Output the [X, Y] coordinate of the center of the cell containing the given text.  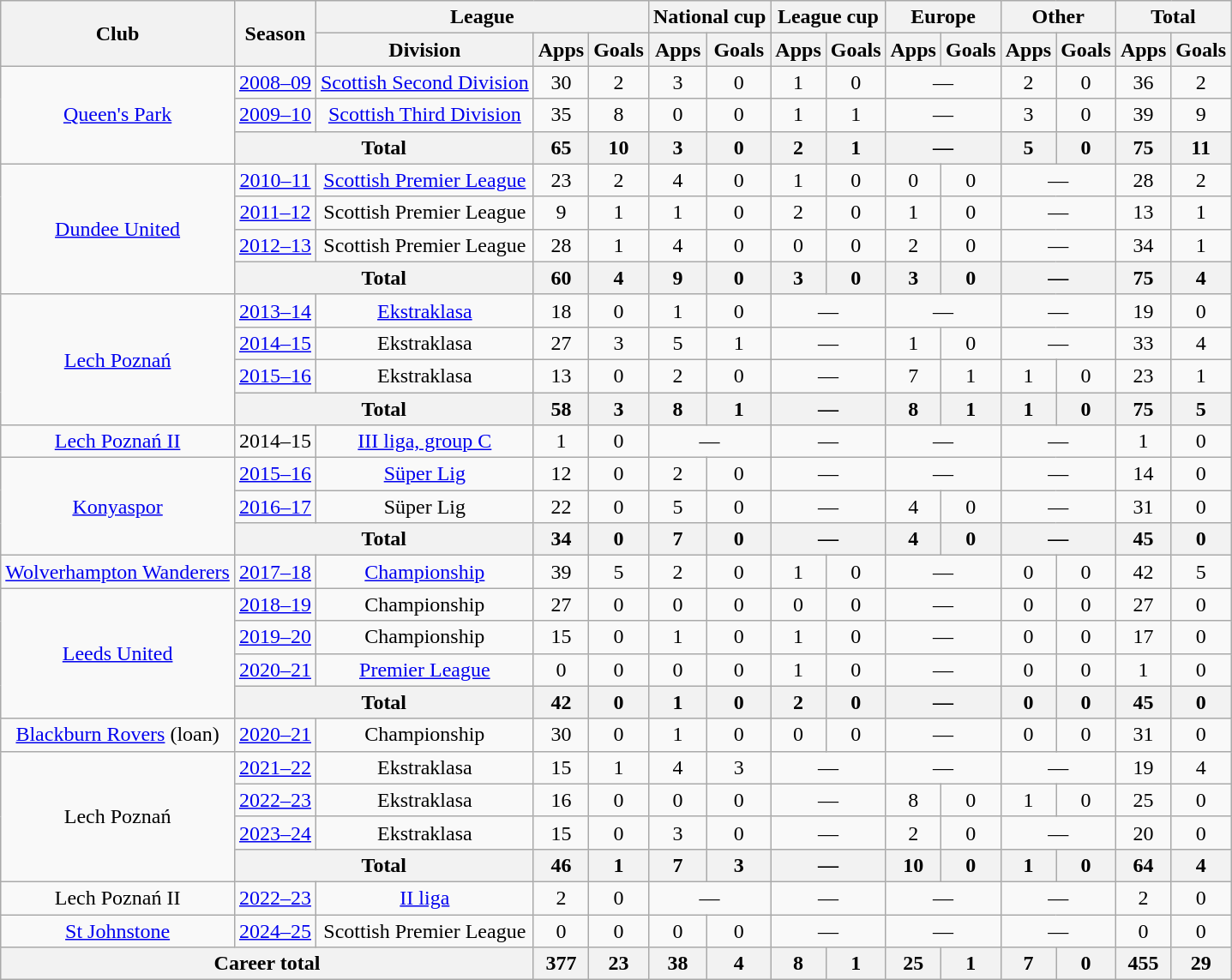
18 [561, 310]
377 [561, 964]
Career total [267, 964]
2024–25 [274, 930]
Konyaspor [118, 507]
Blackburn Rovers (loan) [118, 735]
455 [1143, 964]
Scottish Second Division [424, 82]
III liga, group C [424, 442]
League [482, 17]
12 [561, 474]
60 [561, 278]
35 [561, 115]
Europe [943, 17]
Leeds United [118, 653]
2023–24 [274, 833]
II liga [424, 898]
58 [561, 409]
11 [1201, 147]
Queen's Park [118, 115]
League cup [828, 17]
2008–09 [274, 82]
2018–19 [274, 604]
46 [561, 865]
2011–12 [274, 213]
Other [1058, 17]
16 [561, 800]
33 [1143, 343]
Scottish Third Division [424, 115]
2019–20 [274, 637]
2012–13 [274, 245]
St Johnstone [118, 930]
2016–17 [274, 507]
2013–14 [274, 310]
National cup [709, 17]
2017–18 [274, 572]
17 [1143, 637]
2009–10 [274, 115]
2010–11 [274, 180]
Wolverhampton Wanderers [118, 572]
38 [677, 964]
Club [118, 33]
Dundee United [118, 229]
29 [1201, 964]
2021–22 [274, 767]
14 [1143, 474]
22 [561, 507]
Division [424, 50]
36 [1143, 82]
65 [561, 147]
Season [274, 33]
Premier League [424, 670]
20 [1143, 833]
64 [1143, 865]
